Identify which cell holds the provided text, then report its [X, Y] central coordinate. 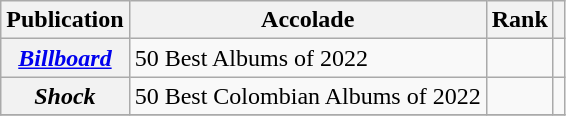
50 Best Albums of 2022 [308, 58]
Accolade [308, 20]
Billboard [65, 58]
Publication [65, 20]
Rank [520, 20]
Shock [65, 96]
50 Best Colombian Albums of 2022 [308, 96]
